Scan for the cell matching the given text and deliver its [x, y] coordinate at center. 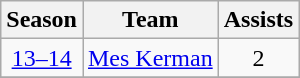
Season [42, 20]
Team [150, 20]
Mes Kerman [150, 58]
2 [258, 58]
13–14 [42, 58]
Assists [258, 20]
